Identify which cell holds the provided text, then report its [X, Y] central coordinate. 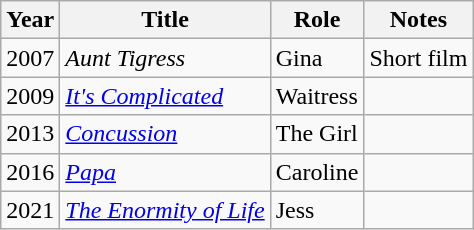
It's Complicated [165, 96]
2016 [30, 172]
2009 [30, 96]
The Enormity of Life [165, 210]
Jess [317, 210]
Concussion [165, 134]
Papa [165, 172]
Aunt Tigress [165, 58]
2021 [30, 210]
2007 [30, 58]
Gina [317, 58]
Year [30, 20]
Title [165, 20]
2013 [30, 134]
Short film [418, 58]
Waitress [317, 96]
Role [317, 20]
Caroline [317, 172]
The Girl [317, 134]
Notes [418, 20]
